For the text-containing cell, return its midpoint in (x, y) coordinate format. 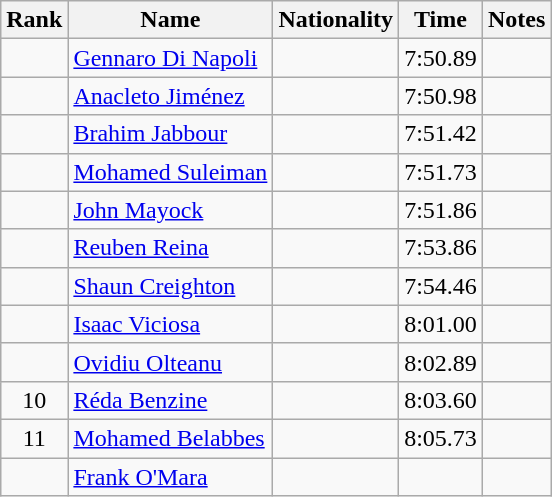
Time (441, 20)
10 (34, 400)
Isaac Viciosa (170, 324)
Frank O'Mara (170, 477)
Brahim Jabbour (170, 134)
Nationality (336, 20)
7:51.42 (441, 134)
Rank (34, 20)
Ovidiu Olteanu (170, 362)
Mohamed Belabbes (170, 438)
8:02.89 (441, 362)
Shaun Creighton (170, 286)
John Mayock (170, 210)
Réda Benzine (170, 400)
7:53.86 (441, 248)
Gennaro Di Napoli (170, 58)
8:05.73 (441, 438)
7:51.86 (441, 210)
8:01.00 (441, 324)
Anacleto Jiménez (170, 96)
8:03.60 (441, 400)
Mohamed Suleiman (170, 172)
Reuben Reina (170, 248)
7:50.89 (441, 58)
7:51.73 (441, 172)
Name (170, 20)
Notes (516, 20)
7:54.46 (441, 286)
7:50.98 (441, 96)
11 (34, 438)
